Detect which cell encompasses the target text, then output its [x, y] center coordinate. 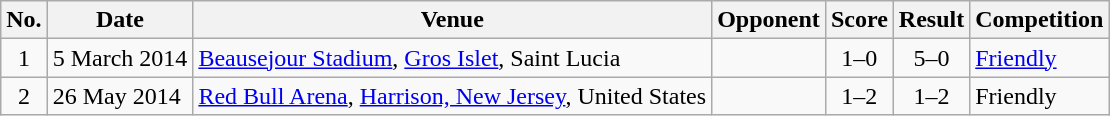
Red Bull Arena, Harrison, New Jersey, United States [452, 96]
Opponent [769, 20]
Date [120, 20]
26 May 2014 [120, 96]
1 [24, 58]
Result [931, 20]
5–0 [931, 58]
Competition [1040, 20]
No. [24, 20]
1–0 [859, 58]
5 March 2014 [120, 58]
Beausejour Stadium, Gros Islet, Saint Lucia [452, 58]
Venue [452, 20]
2 [24, 96]
Score [859, 20]
